Return [X, Y] of the center of cell containing provided text 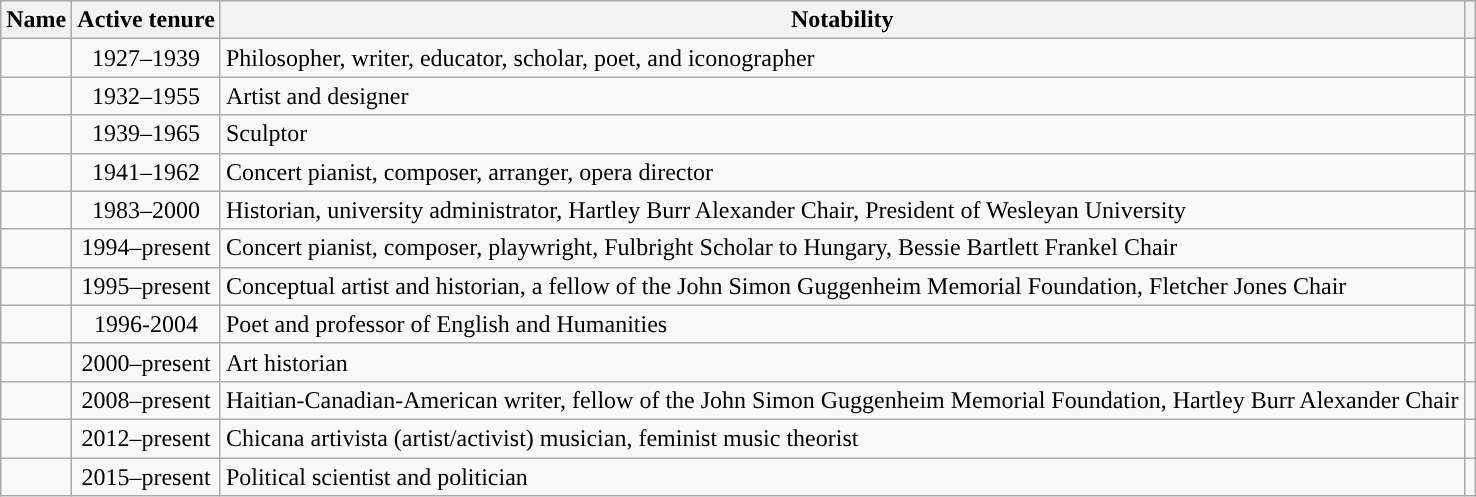
Concert pianist, composer, playwright, Fulbright Scholar to Hungary, Bessie Bartlett Frankel Chair [842, 248]
1932–1955 [146, 96]
Historian, university administrator, Hartley Burr Alexander Chair, President of Wesleyan University [842, 210]
2008–present [146, 400]
Sculptor [842, 134]
Chicana artivista (artist/activist) musician, feminist music theorist [842, 438]
Artist and designer [842, 96]
1927–1939 [146, 58]
1939–1965 [146, 134]
Notability [842, 20]
Name [36, 20]
Philosopher, writer, educator, scholar, poet, and iconographer [842, 58]
Haitian-Canadian-American writer, fellow of the John Simon Guggenheim Memorial Foundation, Hartley Burr Alexander Chair [842, 400]
1983–2000 [146, 210]
1941–1962 [146, 172]
2015–present [146, 477]
Conceptual artist and historian, a fellow of the John Simon Guggenheim Memorial Foundation, Fletcher Jones Chair [842, 286]
Active tenure [146, 20]
2012–present [146, 438]
Concert pianist, composer, arranger, opera director [842, 172]
1996-2004 [146, 324]
2000–present [146, 362]
Poet and professor of English and Humanities [842, 324]
Art historian [842, 362]
Political scientist and politician [842, 477]
1994–present [146, 248]
1995–present [146, 286]
